Identify which cell holds the provided text, then report its (x, y) central coordinate. 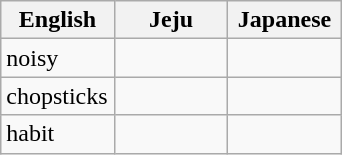
English (58, 20)
noisy (58, 58)
Japanese (285, 20)
Jeju (171, 20)
chopsticks (58, 96)
habit (58, 134)
